Provide the (x, y) coordinate of the cell's center where the given text is located.  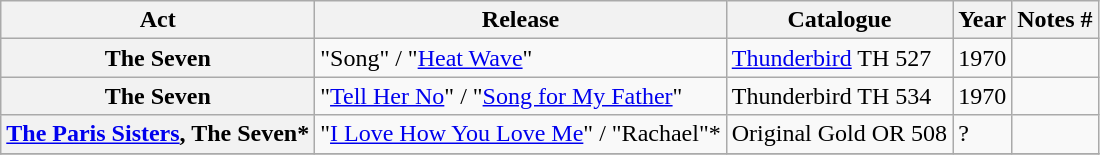
Thunderbird TH 527 (839, 58)
Thunderbird TH 534 (839, 96)
Notes # (1055, 20)
Release (521, 20)
Year (982, 20)
Original Gold OR 508 (839, 134)
"I Love How You Love Me" / "Rachael"* (521, 134)
Act (158, 20)
The Paris Sisters, The Seven* (158, 134)
Catalogue (839, 20)
? (982, 134)
"Tell Her No" / "Song for My Father" (521, 96)
"Song" / "Heat Wave" (521, 58)
